Determine the (X, Y) coordinate at the center of the cell enclosing the given text.  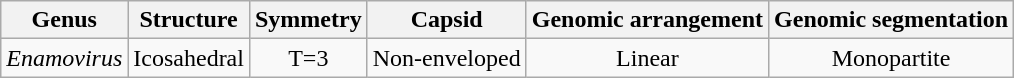
Genomic segmentation (892, 20)
Structure (189, 20)
Symmetry (308, 20)
Non-enveloped (446, 58)
Icosahedral (189, 58)
Monopartite (892, 58)
T=3 (308, 58)
Capsid (446, 20)
Genomic arrangement (647, 20)
Linear (647, 58)
Enamovirus (64, 58)
Genus (64, 20)
